Provide the (X, Y) coordinate of the cell's center where the given text is located.  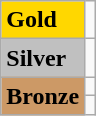
Gold (43, 20)
Bronze (43, 96)
Silver (43, 58)
